Output the (x, y) coordinate of the center of the cell containing the given text.  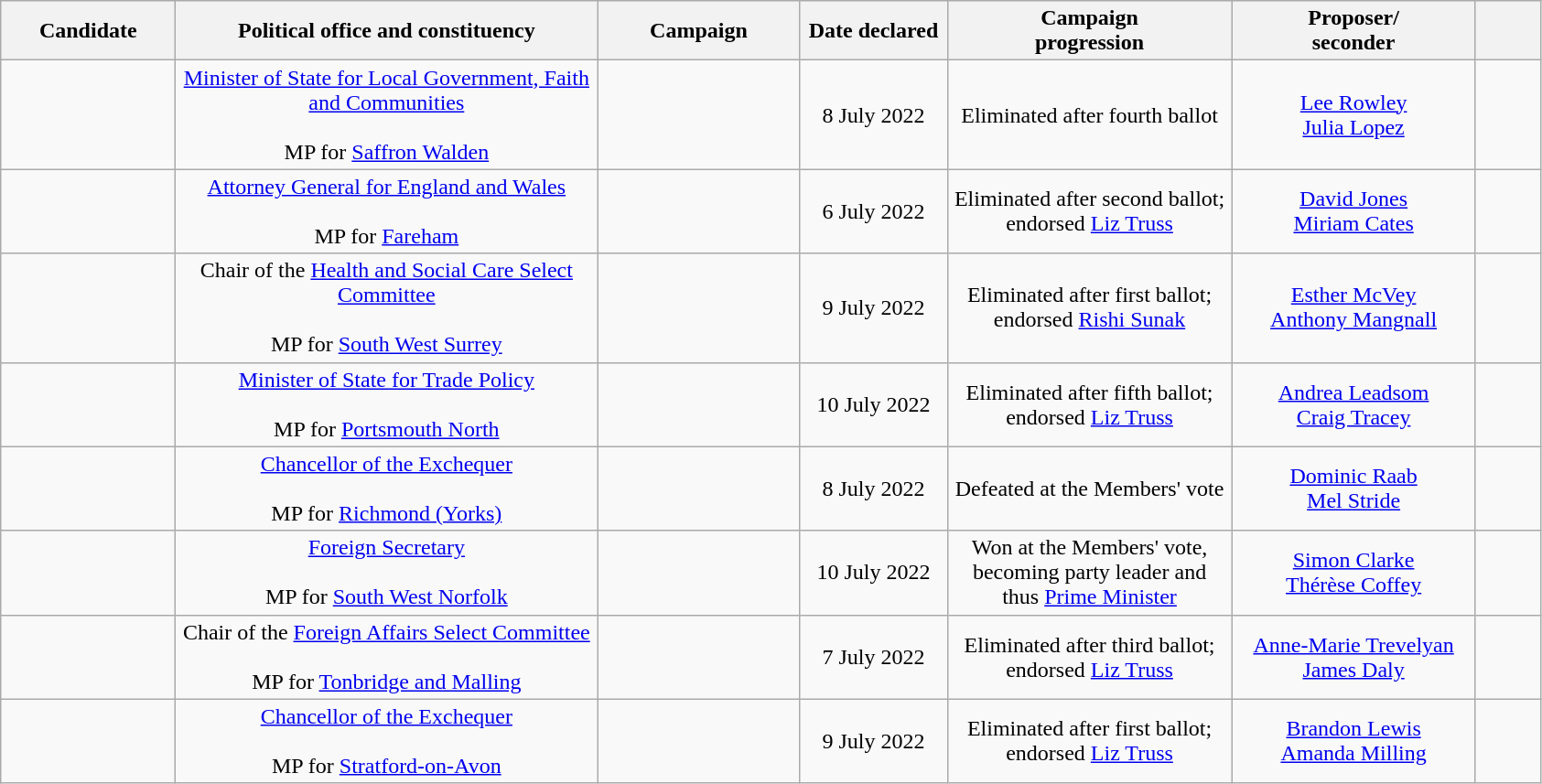
Simon ClarkeThérèse Coffey (1353, 573)
Campaign (699, 31)
Defeated at the Members' vote (1089, 489)
Attorney General for England and WalesMP for Fareham (386, 211)
Campaignprogression (1089, 31)
Chair of the Health and Social Care Select CommitteeMP for South West Surrey (386, 307)
Eliminated after first ballot; endorsed Rishi Sunak (1089, 307)
Eliminated after fourth ballot (1089, 115)
Minister of State for Trade PolicyMP for Portsmouth North (386, 404)
Minister of State for Local Government, Faith and CommunitiesMP for Saffron Walden (386, 115)
Chair of the Foreign Affairs Select CommitteeMP for Tonbridge and Malling (386, 657)
David JonesMiriam Cates (1353, 211)
Foreign SecretaryMP for South West Norfolk (386, 573)
Eliminated after second ballot; endorsed Liz Truss (1089, 211)
Chancellor of the ExchequerMP for Stratford-on-Avon (386, 741)
6 July 2022 (873, 211)
Political office and constituency (386, 31)
Dominic RaabMel Stride (1353, 489)
Anne-Marie TrevelyanJames Daly (1353, 657)
Won at the Members' vote, becoming party leader and thus Prime Minister (1089, 573)
Candidate (88, 31)
Lee RowleyJulia Lopez (1353, 115)
Eliminated after fifth ballot; endorsed Liz Truss (1089, 404)
Eliminated after first ballot; endorsed Liz Truss (1089, 741)
Eliminated after third ballot; endorsed Liz Truss (1089, 657)
Date declared (873, 31)
Esther McVeyAnthony Mangnall (1353, 307)
7 July 2022 (873, 657)
Proposer/seconder (1353, 31)
Chancellor of the ExchequerMP for Richmond (Yorks) (386, 489)
Brandon LewisAmanda Milling (1353, 741)
Andrea LeadsomCraig Tracey (1353, 404)
